Detect which cell encompasses the target text, then output its (x, y) center coordinate. 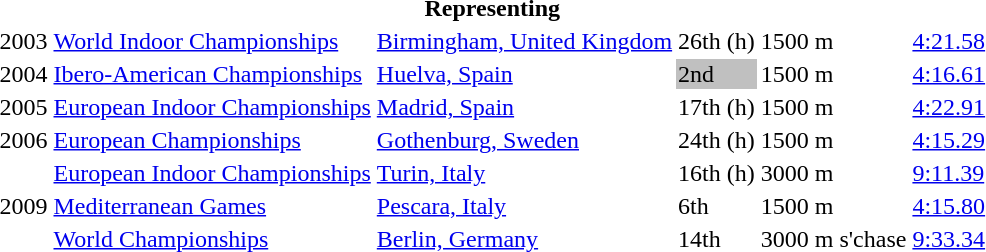
Mediterranean Games (212, 206)
European Championships (212, 140)
Pescara, Italy (524, 206)
24th (h) (717, 140)
3000 m (834, 173)
Huelva, Spain (524, 74)
World Indoor Championships (212, 41)
6th (717, 206)
Turin, Italy (524, 173)
Gothenburg, Sweden (524, 140)
Birmingham, United Kingdom (524, 41)
17th (h) (717, 107)
Ibero-American Championships (212, 74)
Madrid, Spain (524, 107)
2nd (717, 74)
26th (h) (717, 41)
16th (h) (717, 173)
